Output the (X, Y) coordinate of the center of the cell containing the given text.  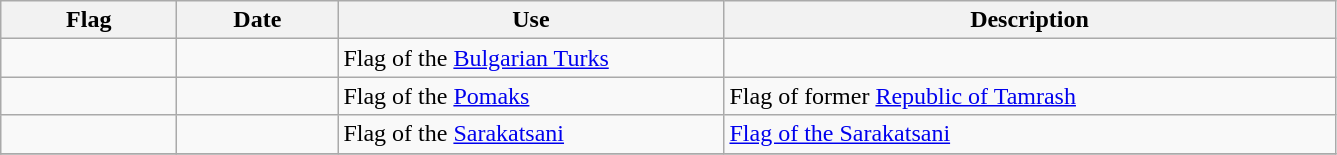
Flag of the Bulgarian Turks (531, 58)
Description (1030, 20)
Use (531, 20)
Flag of the Pomaks (531, 96)
Flag of former Republic of Tamrash (1030, 96)
Flag (89, 20)
Date (258, 20)
